Search for the cell housing the specified text and yield its [X, Y] center coordinate. 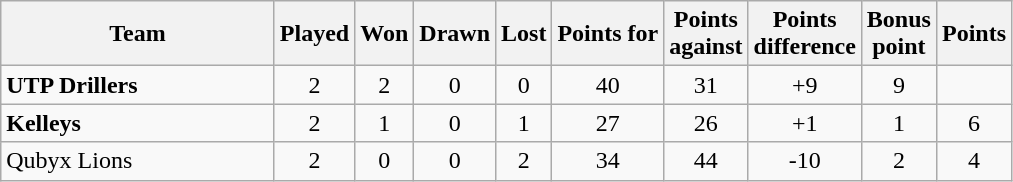
34 [608, 161]
Bonuspoint [898, 34]
Kelleys [138, 123]
-10 [804, 161]
Lost [524, 34]
27 [608, 123]
Team [138, 34]
Won [384, 34]
Qubyx Lions [138, 161]
40 [608, 85]
Pointsagainst [706, 34]
44 [706, 161]
+1 [804, 123]
Points for [608, 34]
26 [706, 123]
31 [706, 85]
Drawn [455, 34]
Points [974, 34]
+9 [804, 85]
6 [974, 123]
Played [314, 34]
9 [898, 85]
4 [974, 161]
Pointsdifference [804, 34]
UTP Drillers [138, 85]
